Find where the given text appears and provide that cell's center as [X, Y] coordinate. 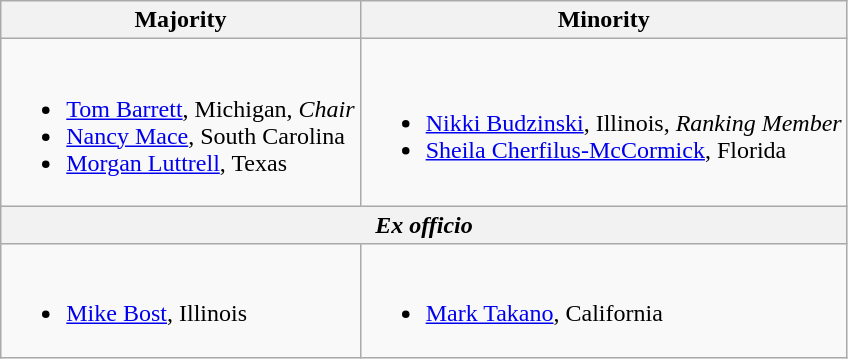
Tom Barrett, Michigan, ChairNancy Mace, South CarolinaMorgan Luttrell, Texas [180, 122]
Mark Takano, California [604, 300]
Mike Bost, Illinois [180, 300]
Majority [180, 20]
Ex officio [424, 225]
Minority [604, 20]
Nikki Budzinski, Illinois, Ranking MemberSheila Cherfilus-McCormick, Florida [604, 122]
